Scan for the cell matching the given text and deliver its (X, Y) coordinate at center. 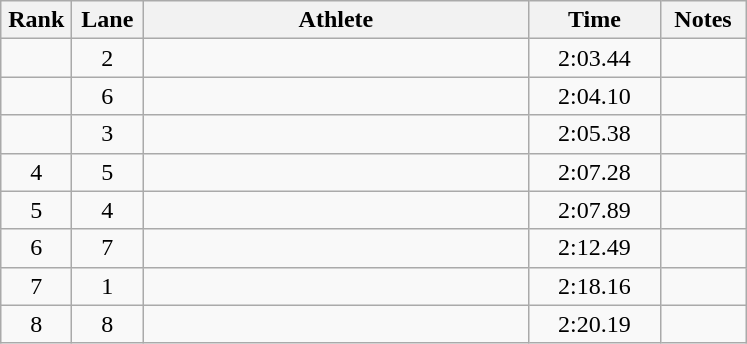
Time (594, 20)
2 (108, 58)
2:20.19 (594, 324)
Rank (36, 20)
2:07.89 (594, 210)
Lane (108, 20)
2:03.44 (594, 58)
2:07.28 (594, 172)
1 (108, 286)
Notes (703, 20)
2:12.49 (594, 248)
2:05.38 (594, 134)
Athlete (336, 20)
2:04.10 (594, 96)
3 (108, 134)
2:18.16 (594, 286)
